Capture the cell that displays the provided text and extract its (X, Y) central coordinate. 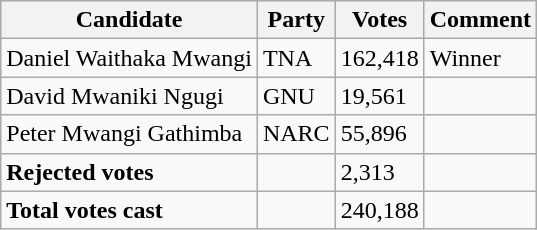
Peter Mwangi Gathimba (130, 134)
240,188 (380, 210)
162,418 (380, 58)
Comment (480, 20)
Party (296, 20)
Winner (480, 58)
19,561 (380, 96)
Daniel Waithaka Mwangi (130, 58)
NARC (296, 134)
GNU (296, 96)
David Mwaniki Ngugi (130, 96)
55,896 (380, 134)
Votes (380, 20)
Rejected votes (130, 172)
TNA (296, 58)
2,313 (380, 172)
Total votes cast (130, 210)
Candidate (130, 20)
